For the text-containing cell, return its midpoint in (X, Y) coordinate format. 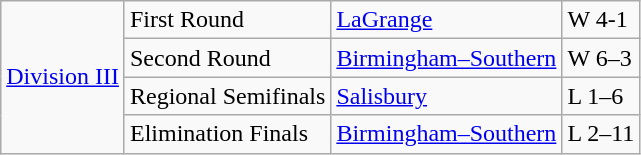
Elimination Finals (227, 134)
W 6–3 (601, 58)
Second Round (227, 58)
LaGrange (446, 20)
W 4-1 (601, 20)
Division III (63, 77)
L 2–11 (601, 134)
Regional Semifinals (227, 96)
L 1–6 (601, 96)
First Round (227, 20)
Salisbury (446, 96)
